For the text-containing cell, return its midpoint in [X, Y] coordinate format. 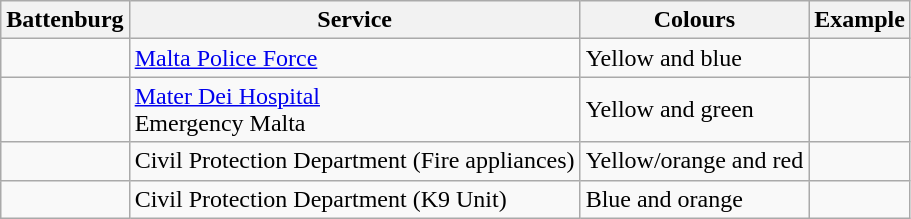
Example [860, 20]
Malta Police Force [354, 58]
Yellow and green [694, 110]
Yellow and blue [694, 58]
Service [354, 20]
Mater Dei HospitalEmergency Malta [354, 110]
Colours [694, 20]
Civil Protection Department (Fire appliances) [354, 161]
Civil Protection Department (K9 Unit) [354, 199]
Battenburg [65, 20]
Yellow/orange and red [694, 161]
Blue and orange [694, 199]
